From the cell containing the given text, extract its center point as (X, Y) coordinate. 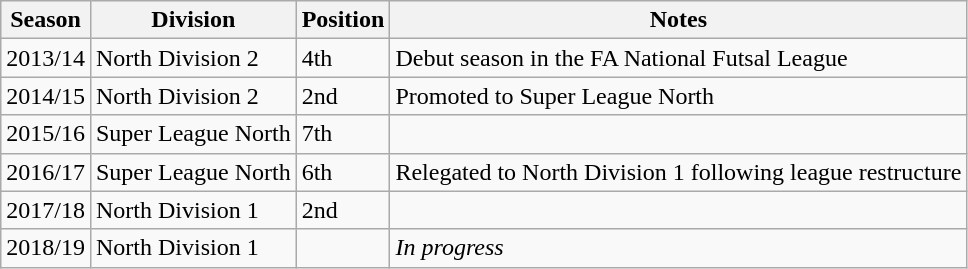
Debut season in the FA National Futsal League (678, 58)
Division (193, 20)
2016/17 (46, 172)
Notes (678, 20)
In progress (678, 248)
Season (46, 20)
6th (343, 172)
2017/18 (46, 210)
7th (343, 134)
Promoted to Super League North (678, 96)
Position (343, 20)
2013/14 (46, 58)
2015/16 (46, 134)
4th (343, 58)
Relegated to North Division 1 following league restructure (678, 172)
2018/19 (46, 248)
2014/15 (46, 96)
